Determine the [x, y] coordinate at the center of the cell enclosing the given text.  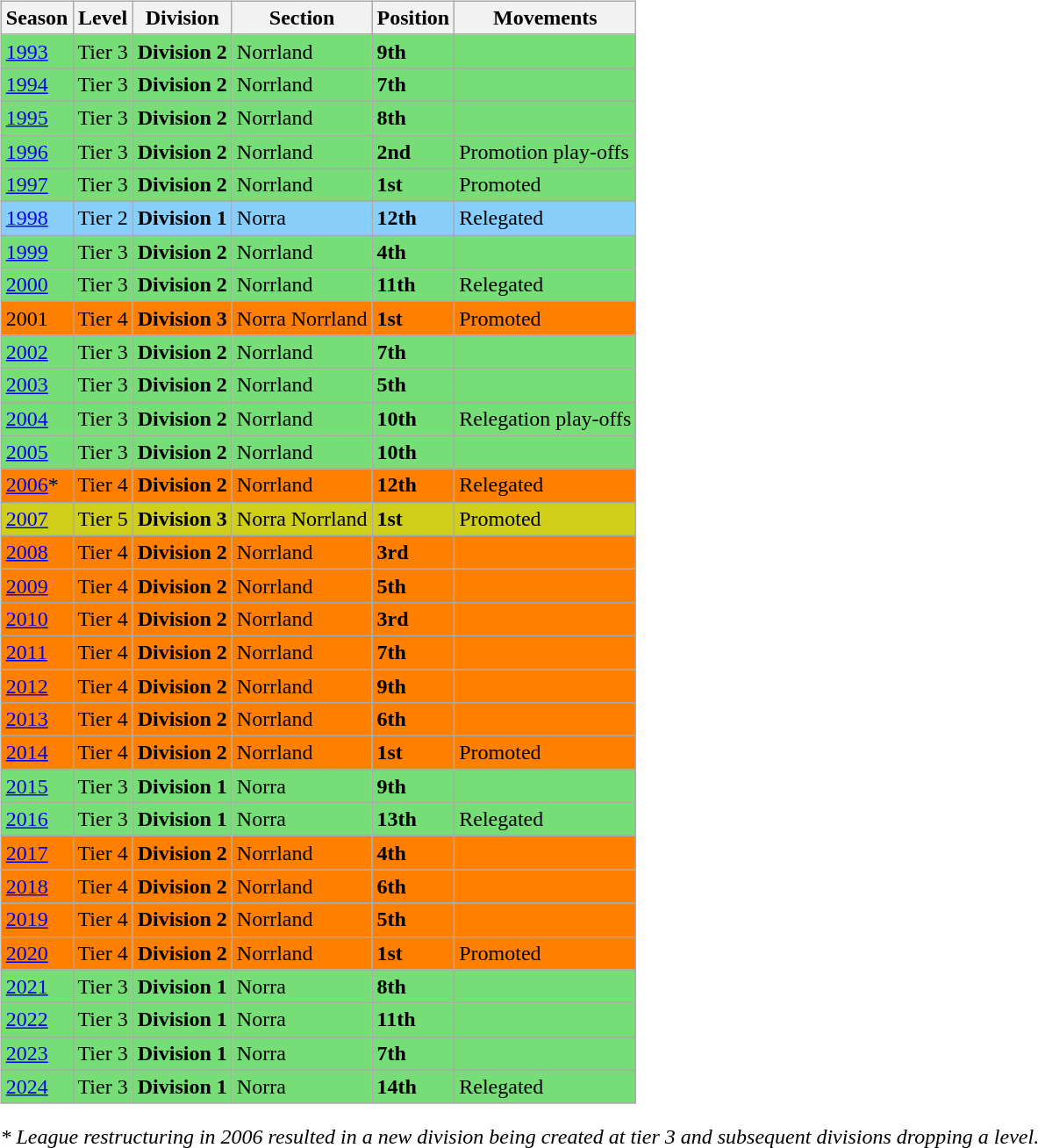
Division [183, 18]
2018 [37, 886]
1994 [37, 84]
2013 [37, 720]
1999 [37, 252]
2005 [37, 452]
2022 [37, 1020]
13th [413, 820]
2010 [37, 619]
1998 [37, 219]
2021 [37, 987]
2020 [37, 953]
2011 [37, 652]
Relegation play-offs [546, 419]
Season [37, 18]
1996 [37, 152]
Movements [546, 18]
14th [413, 1087]
1993 [37, 51]
2000 [37, 285]
2019 [37, 920]
2008 [37, 552]
2001 [37, 319]
2007 [37, 519]
2009 [37, 585]
Position [413, 18]
2015 [37, 786]
Level [103, 18]
2023 [37, 1053]
2016 [37, 820]
Section [302, 18]
Tier 2 [103, 219]
Tier 5 [103, 519]
2006* [37, 485]
2024 [37, 1087]
2014 [37, 753]
2003 [37, 385]
2012 [37, 685]
Promotion play-offs [546, 152]
2004 [37, 419]
2002 [37, 352]
2nd [413, 152]
2017 [37, 853]
1997 [37, 185]
1995 [37, 118]
